Detect which cell encompasses the target text, then output its (x, y) center coordinate. 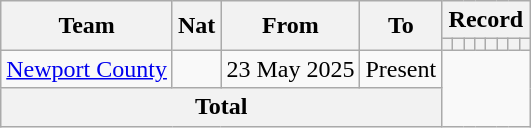
Present (401, 69)
Newport County (87, 69)
Team (87, 26)
To (401, 26)
Record (486, 20)
Total (222, 107)
From (290, 26)
Nat (196, 26)
23 May 2025 (290, 69)
